Detect which cell encompasses the target text, then output its (x, y) center coordinate. 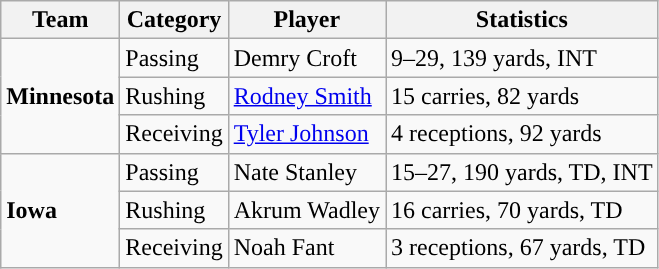
Akrum Wadley (306, 210)
Statistics (522, 20)
Category (174, 20)
Tyler Johnson (306, 134)
Demry Croft (306, 58)
16 carries, 70 yards, TD (522, 210)
Minnesota (60, 96)
15–27, 190 yards, TD, INT (522, 172)
4 receptions, 92 yards (522, 134)
Rodney Smith (306, 96)
Noah Fant (306, 248)
Nate Stanley (306, 172)
3 receptions, 67 yards, TD (522, 248)
Team (60, 20)
9–29, 139 yards, INT (522, 58)
Iowa (60, 210)
15 carries, 82 yards (522, 96)
Player (306, 20)
